Scan for the cell matching the given text and deliver its [x, y] coordinate at center. 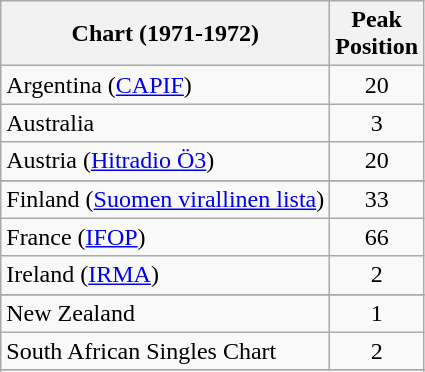
New Zealand [166, 313]
France (IFOP) [166, 237]
33 [377, 199]
Argentina (CAPIF) [166, 85]
PeakPosition [377, 34]
South African Singles Chart [166, 351]
Ireland (IRMA) [166, 275]
66 [377, 237]
3 [377, 123]
1 [377, 313]
Chart (1971-1972) [166, 34]
Finland (Suomen virallinen lista) [166, 199]
Austria (Hitradio Ö3) [166, 161]
Australia [166, 123]
